Identify which cell holds the provided text, then report its (X, Y) central coordinate. 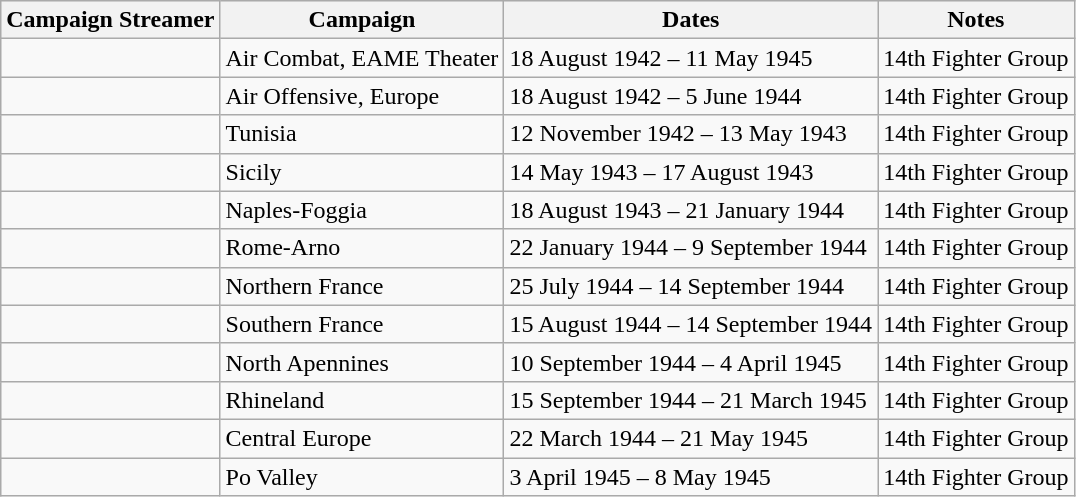
18 August 1943 – 21 January 1944 (691, 210)
Rome-Arno (362, 248)
Po Valley (362, 477)
Rhineland (362, 400)
Campaign Streamer (110, 20)
15 August 1944 – 14 September 1944 (691, 324)
Notes (976, 20)
North Apennines (362, 362)
25 July 1944 – 14 September 1944 (691, 286)
Northern France (362, 286)
Sicily (362, 172)
Naples-Foggia (362, 210)
18 August 1942 – 5 June 1944 (691, 96)
22 March 1944 – 21 May 1945 (691, 438)
Dates (691, 20)
Central Europe (362, 438)
Southern France (362, 324)
Campaign (362, 20)
3 April 1945 – 8 May 1945 (691, 477)
Air Combat, EAME Theater (362, 58)
12 November 1942 – 13 May 1943 (691, 134)
Tunisia (362, 134)
10 September 1944 – 4 April 1945 (691, 362)
15 September 1944 – 21 March 1945 (691, 400)
14 May 1943 – 17 August 1943 (691, 172)
18 August 1942 – 11 May 1945 (691, 58)
Air Offensive, Europe (362, 96)
22 January 1944 – 9 September 1944 (691, 248)
